Capture the cell that displays the provided text and extract its [X, Y] central coordinate. 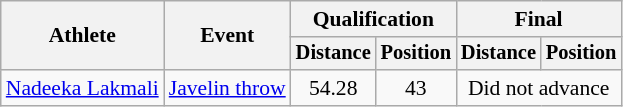
Qualification [374, 19]
Nadeeka Lakmali [82, 88]
54.28 [334, 88]
Athlete [82, 36]
Did not advance [538, 88]
Event [228, 36]
Javelin throw [228, 88]
43 [416, 88]
Final [538, 19]
